Capture the cell that displays the provided text and extract its (X, Y) central coordinate. 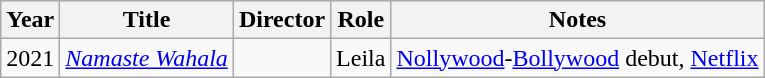
2021 (30, 58)
Role (361, 20)
Notes (578, 20)
Title (147, 20)
Leila (361, 58)
Nollywood-Bollywood debut, Netflix (578, 58)
Namaste Wahala (147, 58)
Year (30, 20)
Director (282, 20)
